Find where the given text appears and provide that cell's center as [X, Y] coordinate. 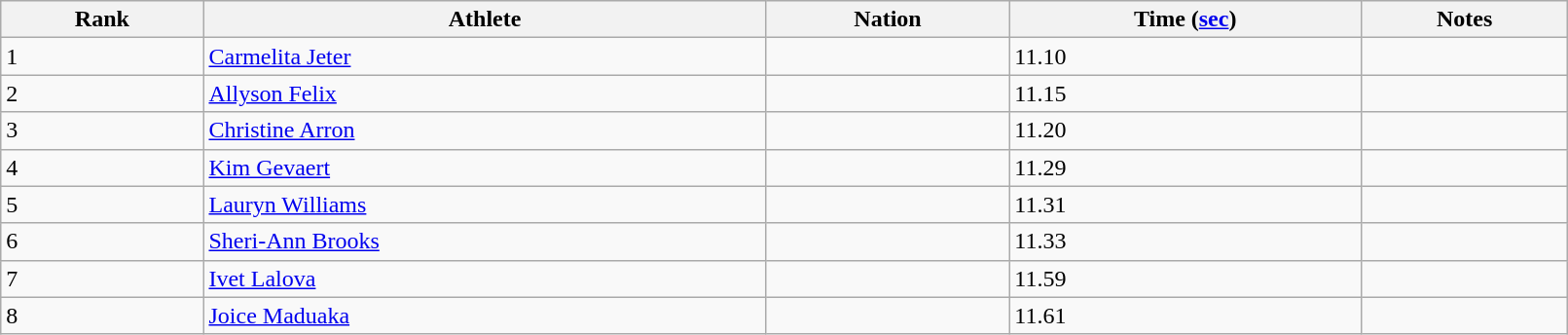
Lauryn Williams [485, 205]
1 [102, 56]
Carmelita Jeter [485, 56]
Ivet Lalova [485, 279]
Sheri-Ann Brooks [485, 242]
Allyson Felix [485, 93]
Time (sec) [1185, 19]
Kim Gevaert [485, 167]
11.15 [1185, 93]
Rank [102, 19]
11.20 [1185, 130]
Nation [888, 19]
11.31 [1185, 205]
11.10 [1185, 56]
3 [102, 130]
Christine Arron [485, 130]
8 [102, 316]
11.29 [1185, 167]
Athlete [485, 19]
2 [102, 93]
11.59 [1185, 279]
7 [102, 279]
5 [102, 205]
Joice Maduaka [485, 316]
4 [102, 167]
11.61 [1185, 316]
Notes [1465, 19]
6 [102, 242]
11.33 [1185, 242]
